Provide the [X, Y] coordinate of the cell's center where the given text is located.  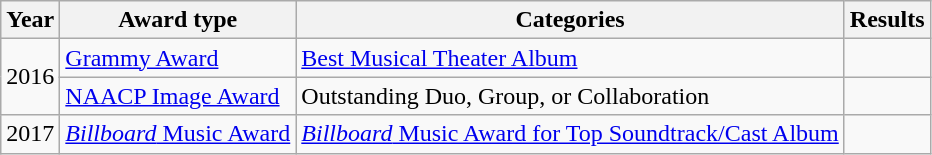
2016 [30, 77]
2017 [30, 134]
Award type [178, 20]
Billboard Music Award for Top Soundtrack/Cast Album [570, 134]
Billboard Music Award [178, 134]
Grammy Award [178, 58]
Categories [570, 20]
Outstanding Duo, Group, or Collaboration [570, 96]
Best Musical Theater Album [570, 58]
Year [30, 20]
Results [887, 20]
NAACP Image Award [178, 96]
